Capture the cell that displays the provided text and extract its [X, Y] central coordinate. 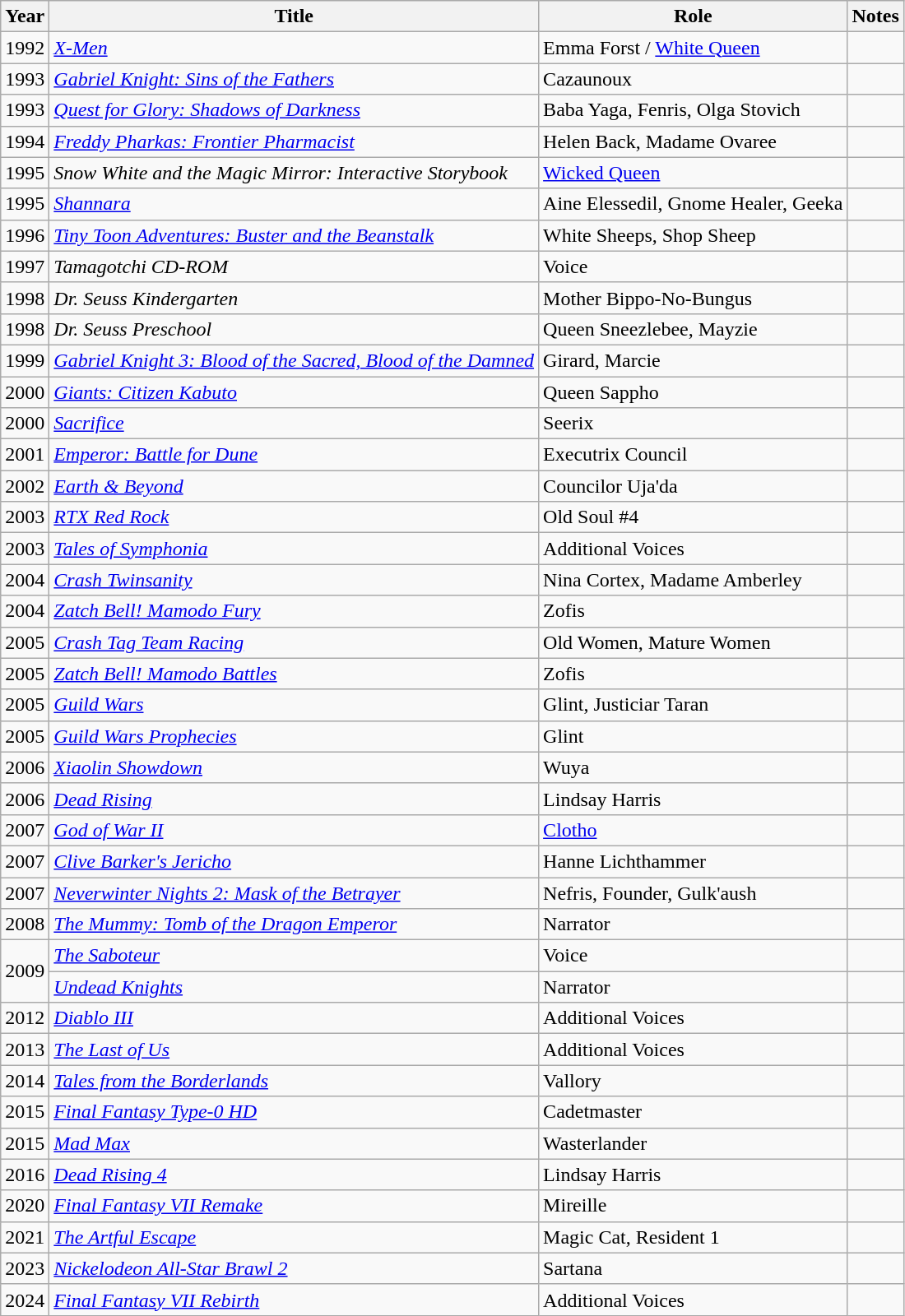
Wuya [693, 767]
Aine Elessedil, Gnome Healer, Geeka [693, 204]
Queen Sappho [693, 392]
Dr. Seuss Kindergarten [295, 298]
Xiaolin Showdown [295, 767]
Emperor: Battle for Dune [295, 455]
Undead Knights [295, 987]
Girard, Marcie [693, 360]
1992 [25, 48]
1999 [25, 360]
2002 [25, 486]
Notes [875, 16]
X-Men [295, 48]
Wasterlander [693, 1143]
2021 [25, 1237]
Freddy Pharkas: Frontier Pharmacist [295, 141]
Final Fantasy Type-0 HD [295, 1112]
1996 [25, 235]
Nickelodeon All-Star Brawl 2 [295, 1268]
Final Fantasy VII Rebirth [295, 1300]
Earth & Beyond [295, 486]
Dead Rising 4 [295, 1175]
Emma Forst / White Queen [693, 48]
1994 [25, 141]
Helen Back, Madame Ovaree [693, 141]
Queen Sneezlebee, Mayzie [693, 329]
Councilor Uja'da [693, 486]
Diablo III [295, 1018]
Title [295, 16]
Sartana [693, 1268]
Mireille [693, 1206]
Baba Yaga, Fenris, Olga Stovich [693, 110]
Gabriel Knight: Sins of the Fathers [295, 79]
Gabriel Knight 3: Blood of the Sacred, Blood of the Damned [295, 360]
Cazaunoux [693, 79]
Zatch Bell! Mamodo Fury [295, 611]
The Artful Escape [295, 1237]
Glint [693, 736]
Glint, Justiciar Taran [693, 705]
Hanne Lichthammer [693, 861]
2016 [25, 1175]
Wicked Queen [693, 173]
The Mummy: Tomb of the Dragon Emperor [295, 924]
Zatch Bell! Mamodo Battles [295, 674]
2008 [25, 924]
The Saboteur [295, 956]
Shannara [295, 204]
Guild Wars Prophecies [295, 736]
Tales of Symphonia [295, 549]
Giants: Citizen Kabuto [295, 392]
1997 [25, 266]
God of War II [295, 830]
2014 [25, 1081]
Crash Twinsanity [295, 580]
Magic Cat, Resident 1 [693, 1237]
Nina Cortex, Madame Amberley [693, 580]
Crash Tag Team Racing [295, 642]
2001 [25, 455]
RTX Red Rock [295, 517]
2024 [25, 1300]
Tiny Toon Adventures: Buster and the Beanstalk [295, 235]
2023 [25, 1268]
Mad Max [295, 1143]
2013 [25, 1050]
Old Soul #4 [693, 517]
Final Fantasy VII Remake [295, 1206]
Role [693, 16]
Mother Bippo-No-Bungus [693, 298]
Snow White and the Magic Mirror: Interactive Storybook [295, 173]
Old Women, Mature Women [693, 642]
Dr. Seuss Preschool [295, 329]
Neverwinter Nights 2: Mask of the Betrayer [295, 892]
Sacrifice [295, 424]
Tales from the Borderlands [295, 1081]
Dead Rising [295, 799]
2020 [25, 1206]
Seerix [693, 424]
White Sheeps, Shop Sheep [693, 235]
The Last of Us [295, 1050]
Tamagotchi CD-ROM [295, 266]
Clive Barker's Jericho [295, 861]
Executrix Council [693, 455]
Guild Wars [295, 705]
Cadetmaster [693, 1112]
Year [25, 16]
Vallory [693, 1081]
Clotho [693, 830]
2009 [25, 971]
Nefris, Founder, Gulk'aush [693, 892]
2012 [25, 1018]
Quest for Glory: Shadows of Darkness [295, 110]
